For the text-containing cell, return its midpoint in [X, Y] coordinate format. 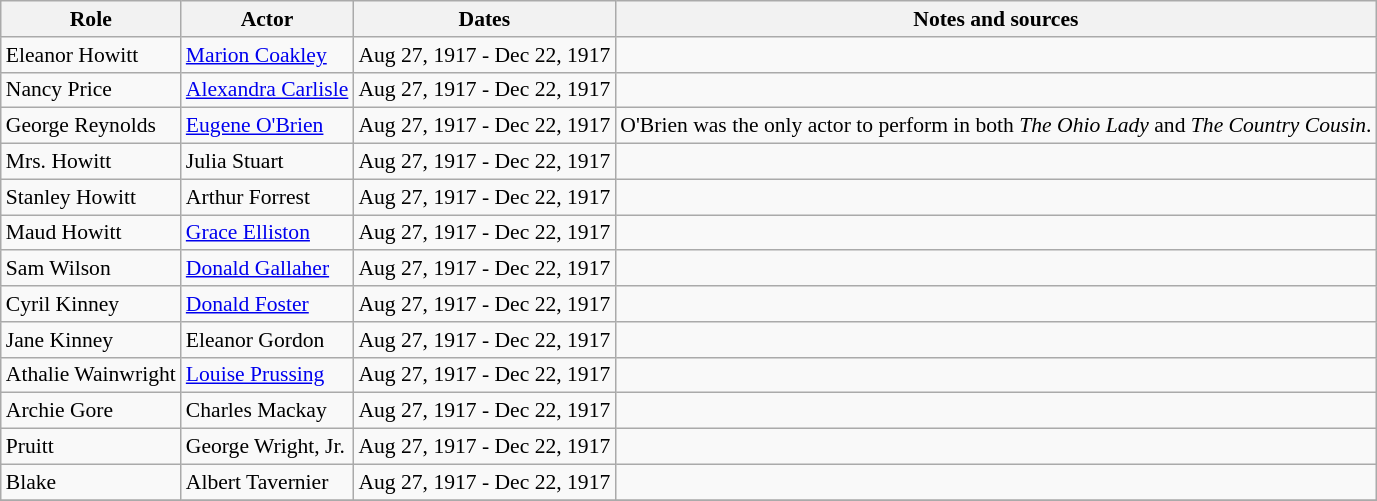
Actor [268, 19]
Marion Coakley [268, 55]
Albert Tavernier [268, 482]
Grace Elliston [268, 233]
Athalie Wainwright [91, 375]
Role [91, 19]
Arthur Forrest [268, 197]
Donald Gallaher [268, 269]
Eugene O'Brien [268, 126]
Stanley Howitt [91, 197]
Charles Mackay [268, 411]
Sam Wilson [91, 269]
George Wright, Jr. [268, 447]
Eleanor Howitt [91, 55]
Julia Stuart [268, 162]
O'Brien was the only actor to perform in both The Ohio Lady and The Country Cousin. [996, 126]
Jane Kinney [91, 340]
Nancy Price [91, 90]
George Reynolds [91, 126]
Donald Foster [268, 304]
Blake [91, 482]
Mrs. Howitt [91, 162]
Eleanor Gordon [268, 340]
Cyril Kinney [91, 304]
Archie Gore [91, 411]
Maud Howitt [91, 233]
Louise Prussing [268, 375]
Pruitt [91, 447]
Dates [484, 19]
Alexandra Carlisle [268, 90]
Notes and sources [996, 19]
